Find where the given text appears and provide that cell's center as (x, y) coordinate. 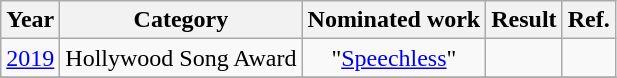
Category (181, 20)
Nominated work (394, 20)
Year (30, 20)
"Speechless" (394, 58)
2019 (30, 58)
Result (524, 20)
Hollywood Song Award (181, 58)
Ref. (588, 20)
